Return [x, y] of the center of cell containing provided text 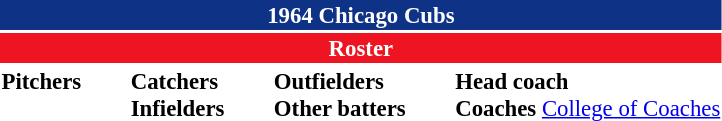
1964 Chicago Cubs [361, 15]
Roster [361, 48]
